Provide the (x, y) coordinate of the cell's center where the given text is located.  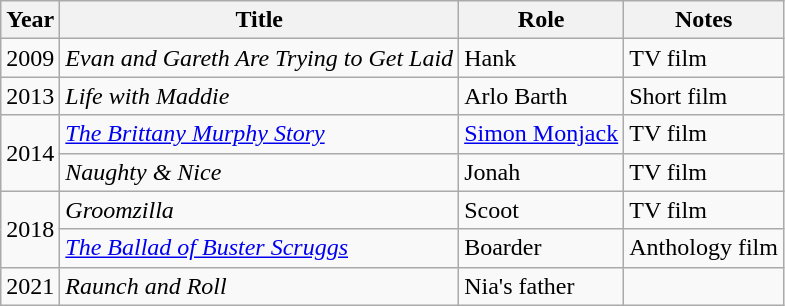
Evan and Gareth Are Trying to Get Laid (260, 58)
Jonah (542, 172)
Simon Monjack (542, 134)
Short film (704, 96)
Notes (704, 20)
Role (542, 20)
2014 (30, 153)
Year (30, 20)
Nia's father (542, 286)
Hank (542, 58)
2009 (30, 58)
Scoot (542, 210)
2018 (30, 229)
Boarder (542, 248)
Anthology film (704, 248)
2021 (30, 286)
Groomzilla (260, 210)
Naughty & Nice (260, 172)
Arlo Barth (542, 96)
Raunch and Roll (260, 286)
Title (260, 20)
The Brittany Murphy Story (260, 134)
The Ballad of Buster Scruggs (260, 248)
2013 (30, 96)
Life with Maddie (260, 96)
